Locate the cell with the specified text and output its (X, Y) center coordinate. 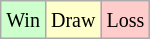
Loss (126, 20)
Draw (72, 20)
Win (24, 20)
